Provide the (x, y) coordinate of the cell's center where the given text is located.  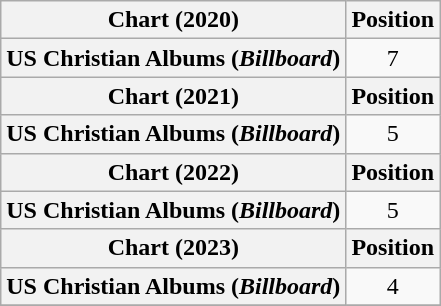
Chart (2023) (174, 248)
4 (393, 286)
Chart (2022) (174, 172)
7 (393, 58)
Chart (2021) (174, 96)
Chart (2020) (174, 20)
